Extract the (X, Y) coordinate from the center of the cell holding the provided text.  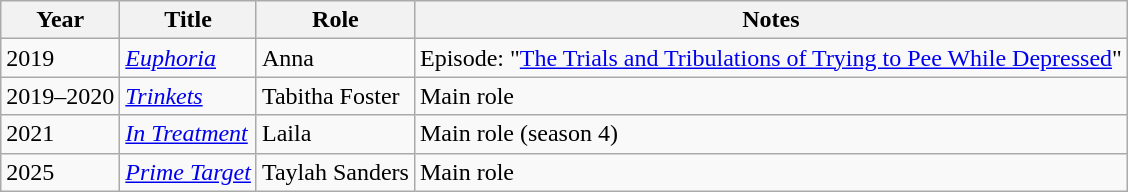
2025 (60, 172)
Prime Target (188, 172)
Year (60, 20)
Episode: "The Trials and Tribulations of Trying to Pee While Depressed" (770, 58)
2019–2020 (60, 96)
2019 (60, 58)
2021 (60, 134)
Taylah Sanders (335, 172)
In Treatment (188, 134)
Trinkets (188, 96)
Euphoria (188, 58)
Laila (335, 134)
Tabitha Foster (335, 96)
Title (188, 20)
Anna (335, 58)
Role (335, 20)
Notes (770, 20)
Main role (season 4) (770, 134)
